Capture the cell that displays the provided text and extract its [X, Y] central coordinate. 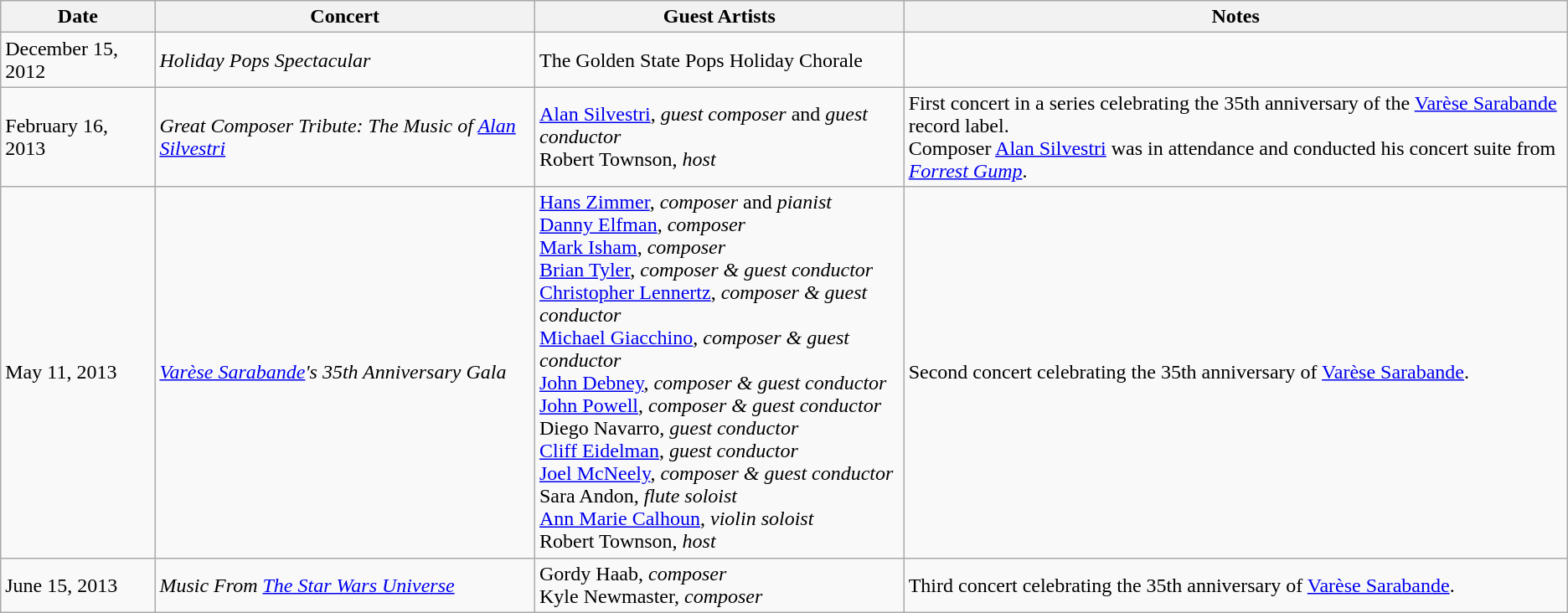
Alan Silvestri, guest composer and guest conductorRobert Townson, host [719, 137]
Guest Artists [719, 17]
June 15, 2013 [78, 585]
December 15, 2012 [78, 60]
February 16, 2013 [78, 137]
Second concert celebrating the 35th anniversary of Varèse Sarabande. [1235, 372]
Varèse Sarabande's 35th Anniversary Gala [345, 372]
Concert [345, 17]
Gordy Haab, composer Kyle Newmaster, composer [719, 585]
The Golden State Pops Holiday Chorale [719, 60]
May 11, 2013 [78, 372]
Holiday Pops Spectacular [345, 60]
Great Composer Tribute: The Music of Alan Silvestri [345, 137]
Music From The Star Wars Universe [345, 585]
Third concert celebrating the 35th anniversary of Varèse Sarabande. [1235, 585]
Notes [1235, 17]
Date [78, 17]
